Provide the (x, y) coordinate of the cell's center where the given text is located.  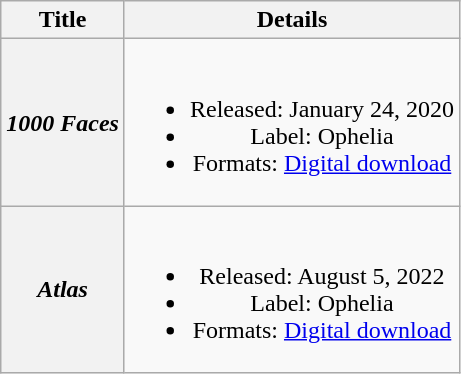
1000 Faces (63, 122)
Title (63, 20)
Released: January 24, 2020Label: OpheliaFormats: Digital download (292, 122)
Atlas (63, 290)
Released: August 5, 2022Label: OpheliaFormats: Digital download (292, 290)
Details (292, 20)
